Locate the cell with the specified text and output its [x, y] center coordinate. 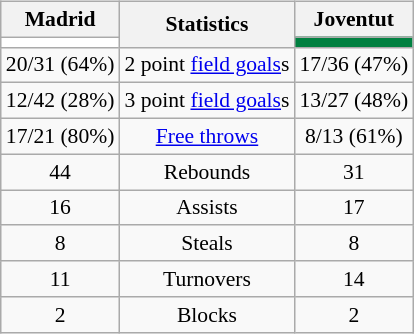
31 [354, 172]
8/13 (61%) [354, 136]
44 [60, 172]
16 [60, 208]
11 [60, 279]
Joventut [354, 19]
2 point field goalss [206, 65]
Turnovers [206, 279]
Rebounds [206, 172]
12/42 (28%) [60, 101]
Free throws [206, 136]
20/31 (64%) [60, 65]
14 [354, 279]
17/36 (47%) [354, 65]
13/27 (48%) [354, 101]
17/21 (80%) [60, 136]
Blocks [206, 314]
Assists [206, 208]
Statistics [206, 24]
Madrid [60, 19]
17 [354, 208]
3 point field goalss [206, 101]
Steals [206, 243]
